Detect which cell encompasses the target text, then output its [x, y] center coordinate. 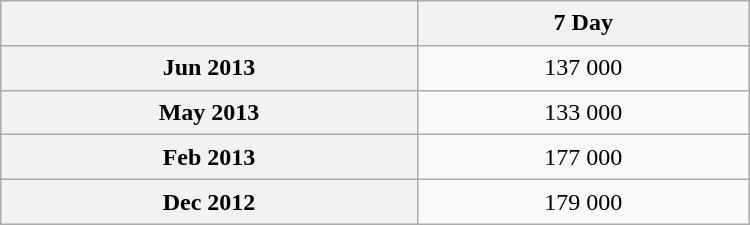
May 2013 [209, 112]
179 000 [583, 202]
137 000 [583, 68]
Feb 2013 [209, 158]
177 000 [583, 158]
Jun 2013 [209, 68]
133 000 [583, 112]
7 Day [583, 24]
Dec 2012 [209, 202]
